Determine the (X, Y) coordinate at the center of the cell enclosing the given text.  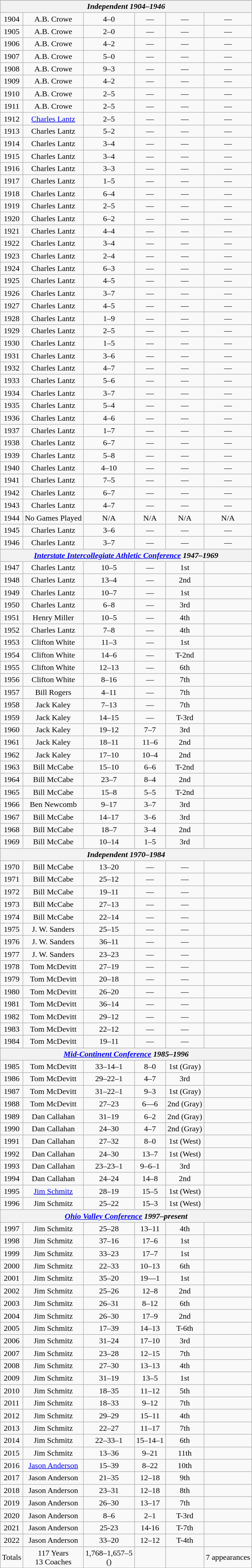
22–12 (109, 1029)
1945 (12, 530)
28–19 (109, 1191)
5–8 (109, 455)
17–7 (150, 1253)
1923 (12, 256)
Independent 1904–1946 (126, 7)
23–7 (109, 780)
13–17 (150, 1503)
117 Years13 Coaches (53, 1557)
1955 (12, 667)
8–16 (109, 680)
14–13 (150, 1328)
23–23–1 (109, 1166)
1947 (12, 568)
15–10 (109, 767)
5–2 (109, 131)
8–4 (150, 780)
12–12 (150, 1540)
5–6 (109, 381)
22–27 (109, 1428)
Independent 1970–1984 (126, 854)
21–35 (109, 1478)
Ben Newcomb (53, 805)
9–6–1 (150, 1166)
1995 (12, 1191)
25–12 (109, 879)
29–29 (109, 1416)
1938 (12, 443)
2007 (12, 1353)
9–21 (150, 1453)
1968 (12, 830)
1972 (12, 892)
12–13 (109, 667)
14–17 (109, 817)
Mid-Continent Conference 1985–1996 (126, 1054)
1971 (12, 879)
7–5 (109, 480)
13–4 (109, 580)
1928 (12, 318)
27–32 (109, 1141)
14–6 (109, 655)
1950 (12, 605)
1921 (12, 231)
10th (185, 1465)
1986 (12, 1079)
1980 (12, 992)
1975 (12, 929)
27–19 (109, 967)
1989 (12, 1116)
1953 (12, 642)
6—6 (150, 1104)
1944 (12, 518)
1993 (12, 1166)
1996 (12, 1204)
1914 (12, 143)
26–31 (109, 1303)
31–22–1 (109, 1091)
1994 (12, 1179)
1919 (12, 206)
15–14–1 (150, 1441)
9–12 (150, 1403)
1946 (12, 543)
11–17 (150, 1428)
2020 (12, 1515)
2021 (12, 1528)
18–7 (109, 830)
1956 (12, 680)
5–5 (150, 792)
25-23 (109, 1528)
1916 (12, 169)
1973 (12, 904)
6–4 (109, 194)
T-6th (185, 1328)
2011 (12, 1403)
2009 (12, 1378)
2012 (12, 1416)
Henry Miller (53, 618)
Interstate Intercollegiate Athletic Conference 1947–1969 (126, 555)
2–1 (150, 1515)
17–39 (109, 1328)
1964 (12, 780)
25–28 (109, 1229)
1991 (12, 1141)
13–13 (150, 1366)
33–23 (109, 1253)
19—1 (150, 1278)
8–12 (150, 1303)
1917 (12, 181)
2–4 (109, 256)
15–5 (150, 1191)
1927 (12, 306)
1939 (12, 455)
27–23 (109, 1104)
1985 (12, 1066)
T-4th (185, 1540)
17–9 (150, 1316)
1918 (12, 194)
15–11 (150, 1416)
27–13 (109, 904)
1970 (12, 867)
14–15 (109, 717)
17–6 (150, 1241)
18–11 (109, 742)
4–0 (109, 19)
1943 (12, 505)
2013 (12, 1428)
4–11 (109, 692)
2014 (12, 1441)
1–7 (109, 430)
1992 (12, 1154)
27–30 (109, 1366)
Ohio Valley Conference 1997–present (126, 1216)
11–12 (150, 1391)
4–6 (109, 418)
2022 (12, 1540)
25–22 (109, 1204)
1982 (12, 1017)
1941 (12, 480)
1906 (12, 44)
1957 (12, 692)
8th (185, 1490)
2000 (12, 1266)
11–6 (150, 742)
25–15 (109, 929)
1930 (12, 343)
5th (185, 1391)
7–7 (150, 730)
9th (185, 1478)
7–8 (109, 630)
31–24 (109, 1341)
1997 (12, 1229)
23–31 (109, 1490)
10–7 (109, 593)
1998 (12, 1241)
14-16 (150, 1528)
15–8 (109, 792)
15–39 (109, 1465)
1915 (12, 156)
2001 (12, 1278)
23–28 (109, 1353)
2010 (12, 1391)
2006 (12, 1341)
1934 (12, 393)
22–14 (109, 917)
26–20 (109, 992)
5–4 (109, 406)
7 appearances (228, 1557)
2015 (12, 1453)
2016 (12, 1465)
13–5 (150, 1378)
1965 (12, 792)
1940 (12, 468)
No Games Played (53, 518)
1937 (12, 430)
1969 (12, 842)
1920 (12, 219)
6–3 (109, 268)
1931 (12, 355)
8–6 (109, 1515)
1948 (12, 580)
6–8 (109, 605)
29–12 (109, 1017)
1922 (12, 243)
1924 (12, 268)
2003 (12, 1303)
11–3 (109, 642)
Bill Rogers (53, 692)
2005 (12, 1328)
22–33 (109, 1266)
4–4 (109, 231)
1960 (12, 730)
1,768–1,657–5() (109, 1557)
33–20 (109, 1540)
1966 (12, 805)
19–12 (109, 730)
11th (185, 1453)
1976 (12, 942)
1962 (12, 755)
1961 (12, 742)
29–22–1 (109, 1079)
15–3 (150, 1204)
1952 (12, 630)
1959 (12, 717)
1929 (12, 331)
1905 (12, 31)
1981 (12, 1004)
6–6 (150, 767)
1974 (12, 917)
10–14 (109, 842)
1933 (12, 381)
2019 (12, 1503)
T-7th (185, 1528)
1988 (12, 1104)
1911 (12, 106)
12–8 (150, 1291)
13–7 (150, 1154)
2002 (12, 1291)
1904 (12, 19)
1983 (12, 1029)
2017 (12, 1478)
1958 (12, 705)
1949 (12, 593)
1909 (12, 81)
4–10 (109, 468)
2004 (12, 1316)
10–4 (150, 755)
13–11 (150, 1229)
20–18 (109, 979)
1926 (12, 293)
1984 (12, 1042)
25–26 (109, 1291)
22–33–1 (109, 1441)
1907 (12, 56)
1908 (12, 69)
1963 (12, 767)
2–0 (109, 31)
12–15 (150, 1353)
18–35 (109, 1391)
1979 (12, 979)
9–17 (109, 805)
13–36 (109, 1453)
23–23 (109, 954)
7–13 (109, 705)
2018 (12, 1490)
Totals (12, 1557)
1987 (12, 1091)
35–20 (109, 1278)
1–9 (109, 318)
1925 (12, 281)
18–33 (109, 1403)
1977 (12, 954)
1999 (12, 1253)
10–13 (150, 1266)
8–22 (150, 1465)
1935 (12, 406)
24–24 (109, 1179)
3–3 (109, 169)
13–20 (109, 867)
5–0 (109, 56)
1936 (12, 418)
2008 (12, 1366)
1913 (12, 131)
1912 (12, 119)
1932 (12, 368)
1967 (12, 817)
1954 (12, 655)
1990 (12, 1129)
1951 (12, 618)
36–11 (109, 942)
1942 (12, 493)
37–16 (109, 1241)
14–8 (150, 1179)
36–14 (109, 1004)
1978 (12, 967)
33–14–1 (109, 1066)
1910 (12, 94)
